Provide the [X, Y] coordinate of the cell's center where the given text is located.  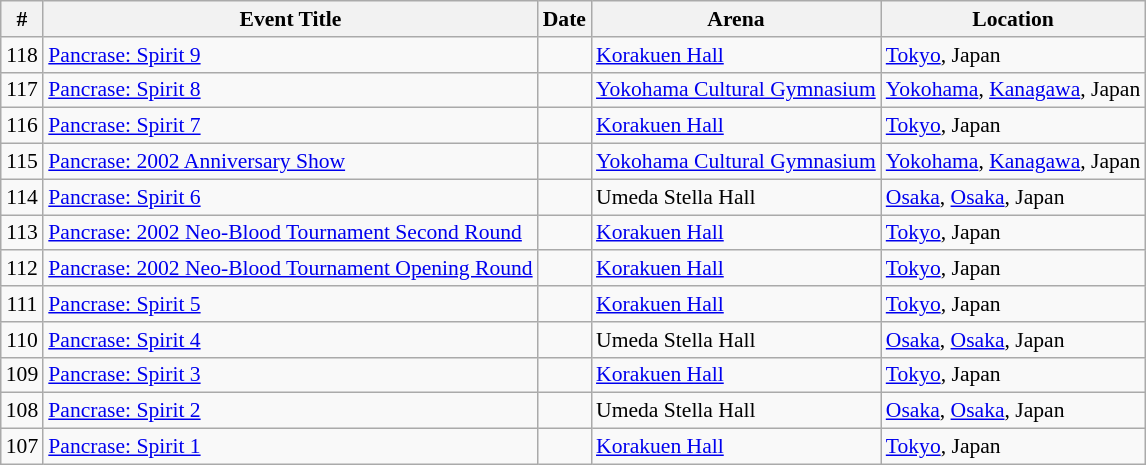
112 [22, 269]
110 [22, 340]
Pancrase: Spirit 8 [290, 90]
Arena [736, 19]
113 [22, 233]
115 [22, 162]
108 [22, 411]
Pancrase: Spirit 2 [290, 411]
Pancrase: Spirit 1 [290, 447]
Pancrase: Spirit 7 [290, 126]
117 [22, 90]
109 [22, 375]
# [22, 19]
Pancrase: Spirit 3 [290, 375]
107 [22, 447]
114 [22, 197]
Pancrase: Spirit 9 [290, 55]
Pancrase: Spirit 5 [290, 304]
Pancrase: 2002 Anniversary Show [290, 162]
111 [22, 304]
118 [22, 55]
Pancrase: 2002 Neo-Blood Tournament Second Round [290, 233]
Event Title [290, 19]
116 [22, 126]
Pancrase: Spirit 6 [290, 197]
Location [1014, 19]
Pancrase: Spirit 4 [290, 340]
Pancrase: 2002 Neo-Blood Tournament Opening Round [290, 269]
Date [564, 19]
